From the cell containing the given text, extract its center point as [x, y] coordinate. 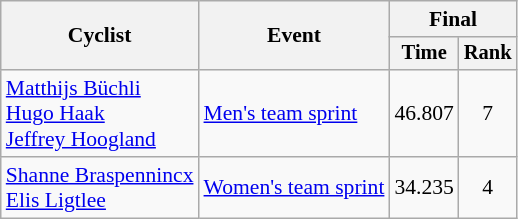
Event [294, 36]
46.807 [424, 114]
Cyclist [100, 36]
Time [424, 54]
Matthijs BüchliHugo HaakJeffrey Hoogland [100, 114]
Men's team sprint [294, 114]
34.235 [424, 188]
Final [452, 19]
Women's team sprint [294, 188]
4 [488, 188]
Rank [488, 54]
Shanne BraspennincxElis Ligtlee [100, 188]
7 [488, 114]
